Return the (X, Y) coordinate for the center point of the cell that contains the specified text.  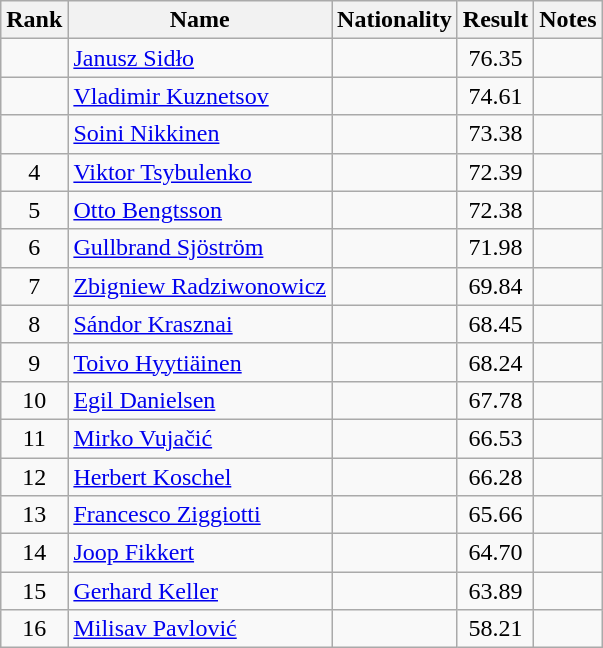
68.45 (495, 324)
6 (34, 248)
12 (34, 477)
Nationality (395, 20)
14 (34, 553)
5 (34, 210)
Soini Nikkinen (200, 134)
72.39 (495, 172)
76.35 (495, 58)
63.89 (495, 591)
16 (34, 629)
Notes (568, 20)
15 (34, 591)
Herbert Koschel (200, 477)
74.61 (495, 96)
58.21 (495, 629)
72.38 (495, 210)
Janusz Sidło (200, 58)
Result (495, 20)
11 (34, 438)
13 (34, 515)
9 (34, 362)
Francesco Ziggiotti (200, 515)
Toivo Hyytiäinen (200, 362)
Name (200, 20)
Mirko Vujačić (200, 438)
Sándor Krasznai (200, 324)
69.84 (495, 286)
10 (34, 400)
Vladimir Kuznetsov (200, 96)
8 (34, 324)
66.28 (495, 477)
73.38 (495, 134)
66.53 (495, 438)
Gerhard Keller (200, 591)
Milisav Pavlović (200, 629)
Egil Danielsen (200, 400)
Otto Bengtsson (200, 210)
68.24 (495, 362)
Zbigniew Radziwonowicz (200, 286)
64.70 (495, 553)
4 (34, 172)
Gullbrand Sjöström (200, 248)
Viktor Tsybulenko (200, 172)
65.66 (495, 515)
Joop Fikkert (200, 553)
Rank (34, 20)
67.78 (495, 400)
7 (34, 286)
71.98 (495, 248)
